Return the (X, Y) coordinate for the center point of the cell that contains the specified text.  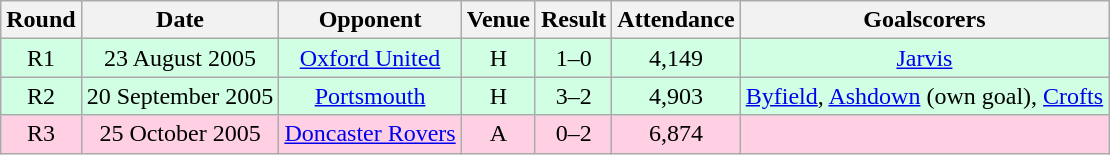
Venue (498, 20)
0–2 (573, 134)
Attendance (676, 20)
R1 (41, 58)
20 September 2005 (180, 96)
Jarvis (924, 58)
25 October 2005 (180, 134)
Portsmouth (370, 96)
Goalscorers (924, 20)
R2 (41, 96)
23 August 2005 (180, 58)
Result (573, 20)
R3 (41, 134)
3–2 (573, 96)
Round (41, 20)
A (498, 134)
Oxford United (370, 58)
6,874 (676, 134)
1–0 (573, 58)
4,903 (676, 96)
4,149 (676, 58)
Byfield, Ashdown (own goal), Crofts (924, 96)
Opponent (370, 20)
Date (180, 20)
Doncaster Rovers (370, 134)
